Search for the cell housing the specified text and yield its (x, y) center coordinate. 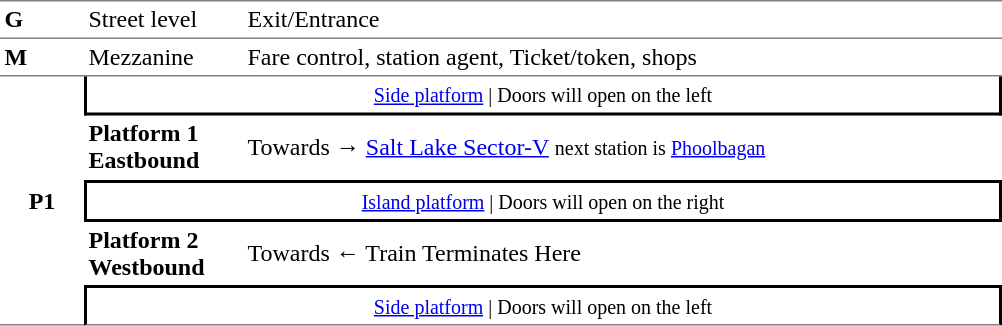
Island platform | Doors will open on the right (543, 201)
Exit/Entrance (622, 20)
Street level (164, 20)
M (42, 58)
Mezzanine (164, 58)
G (42, 20)
P1 (42, 200)
Fare control, station agent, Ticket/token, shops (622, 58)
Platform 1Eastbound (164, 148)
Towards → Salt Lake Sector-V next station is Phoolbagan (622, 148)
Towards ← Train Terminates Here (622, 254)
Platform 2Westbound (164, 254)
